Find where the given text appears and provide that cell's center as (x, y) coordinate. 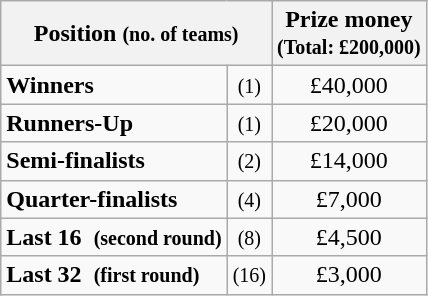
Prize money(Total: £200,000) (350, 34)
£3,000 (350, 275)
Position (no. of teams) (136, 34)
£40,000 (350, 85)
Last 32 (first round) (114, 275)
Winners (114, 85)
(16) (249, 275)
£7,000 (350, 199)
£20,000 (350, 123)
Semi-finalists (114, 161)
(4) (249, 199)
Last 16 (second round) (114, 237)
(2) (249, 161)
(8) (249, 237)
£14,000 (350, 161)
Runners-Up (114, 123)
Quarter-finalists (114, 199)
£4,500 (350, 237)
